Identify which cell holds the provided text, then report its (x, y) central coordinate. 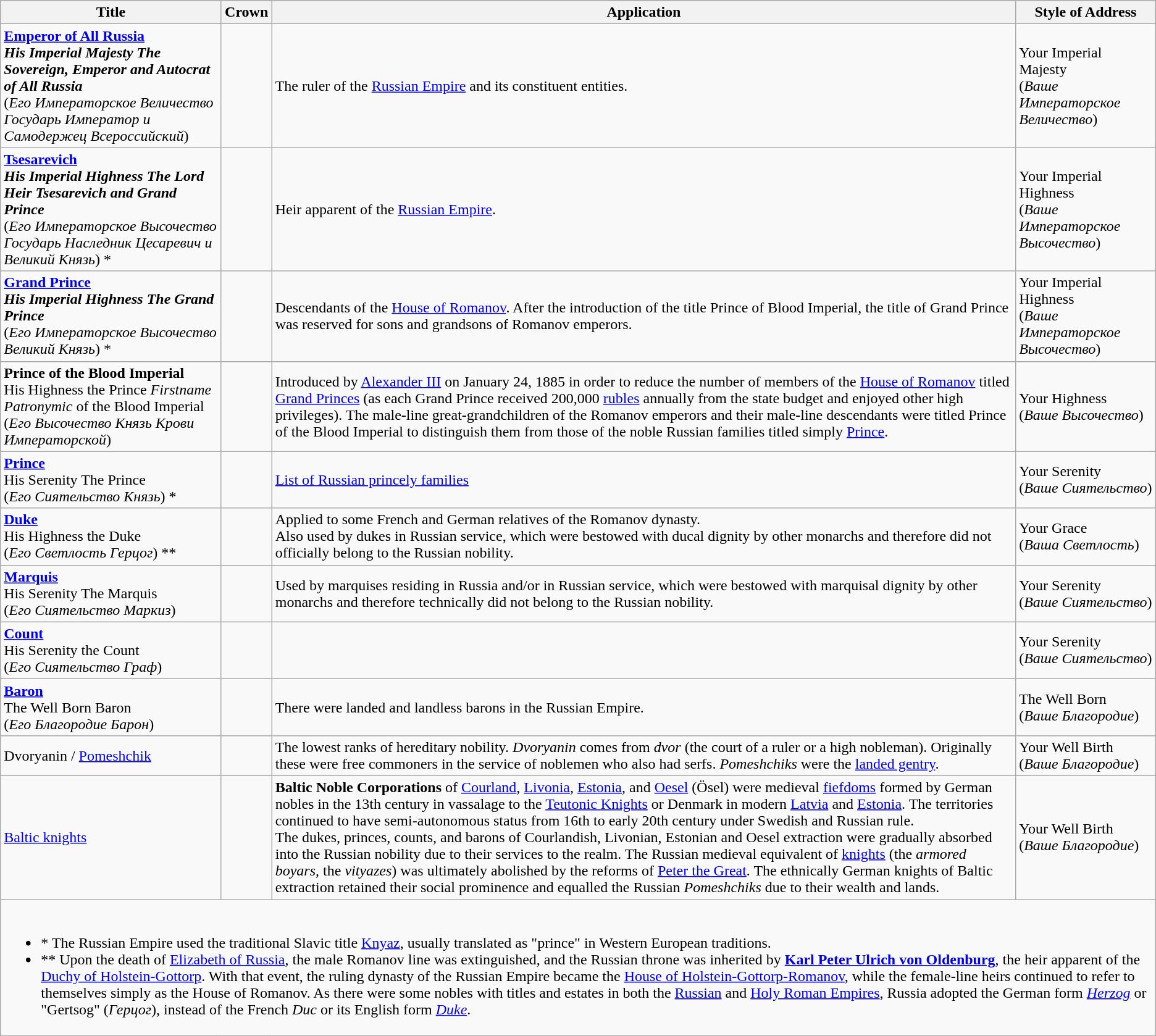
Grand PrinceHis Imperial Highness The Grand Prince(Его Императорское Высочество Великий Князь) * (111, 316)
PrinceHis Serenity The Prince(Его Сиятельство Князь) * (111, 480)
There were landed and landless barons in the Russian Empire. (643, 707)
CountHis Serenity the Count(Его Сиятельство Граф) (111, 650)
Heir apparent of the Russian Empire. (643, 209)
Baltic knights (111, 837)
BaronThe Well Born Baron(Его Благородие Барон) (111, 707)
Dvoryanin / Pomeshchik (111, 756)
The ruler of the Russian Empire and its constituent entities. (643, 86)
Prince of the Blood ImperialHis Highness the Prince Firstname Patronymic of the Blood Imperial(Его Высочество Князь Крови Императорской) (111, 406)
The Well Born(Ваше Благородие) (1086, 707)
MarquisHis Serenity The Marquis(Его Сиятельство Маркиз) (111, 593)
Your Highness(Ваше Высочество) (1086, 406)
Crown (246, 12)
Application (643, 12)
DukeHis Highness the Duke(Его Светлость Герцог) ** (111, 537)
Style of Address (1086, 12)
Title (111, 12)
List of Russian princely families (643, 480)
Your Grace(Ваша Светлость) (1086, 537)
Your Imperial Majesty(Ваше Императорское Величество) (1086, 86)
